Find where the given text appears and provide that cell's center as [X, Y] coordinate. 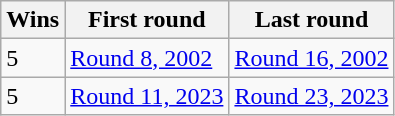
Round 23, 2023 [312, 96]
First round [147, 20]
Round 8, 2002 [147, 58]
Last round [312, 20]
Round 16, 2002 [312, 58]
Wins [33, 20]
Round 11, 2023 [147, 96]
